Locate the cell with the specified text and output its (x, y) center coordinate. 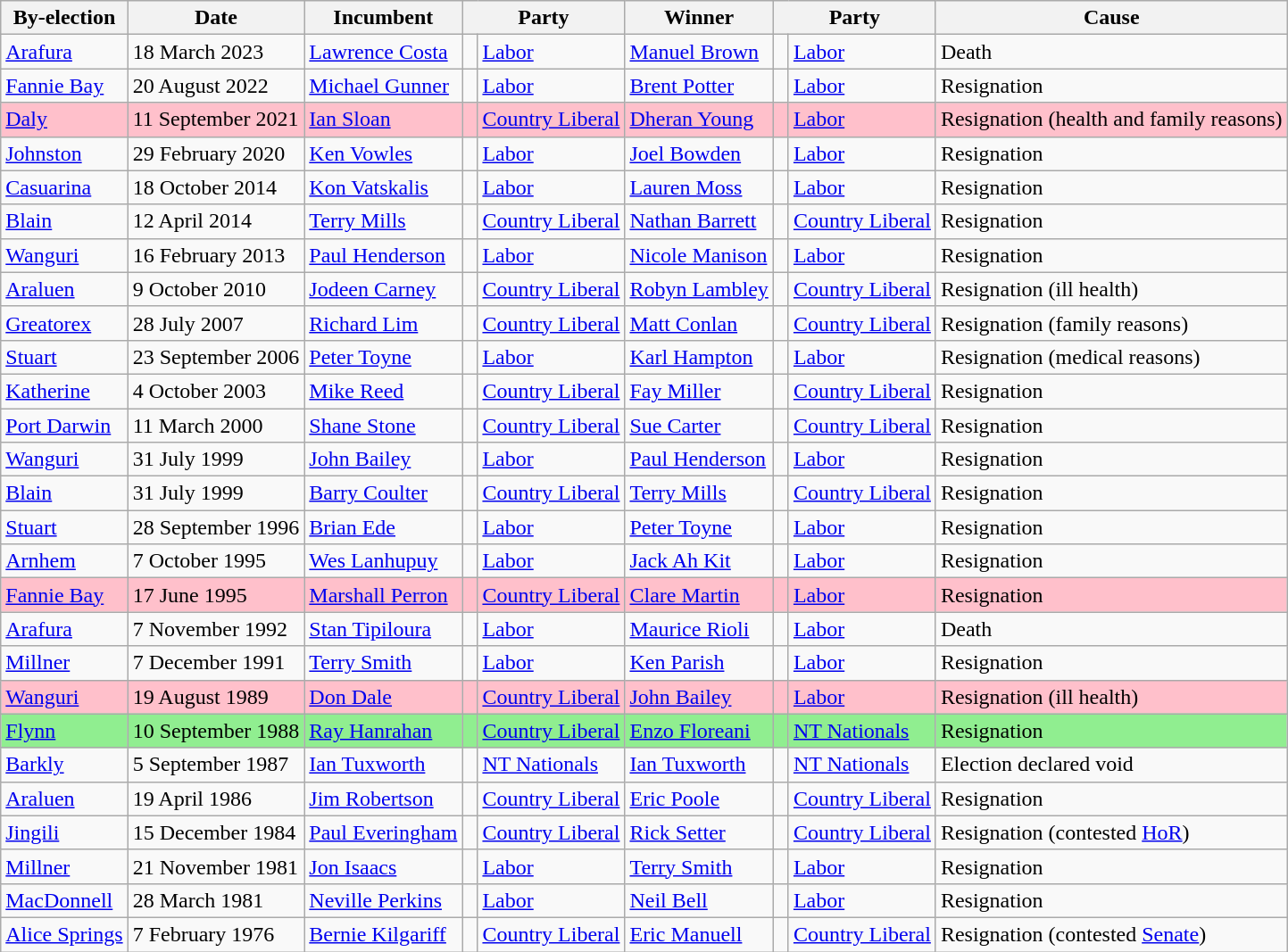
MacDonnell (64, 900)
7 February 1976 (216, 934)
Ken Vowles (384, 153)
28 September 1996 (216, 527)
Manuel Brown (699, 52)
Jack Ah Kit (699, 561)
28 March 1981 (216, 900)
Matt Conlan (699, 323)
Clare Martin (699, 595)
Eric Manuell (699, 934)
Ken Parish (699, 663)
Ray Hanrahan (384, 731)
Richard Lim (384, 323)
Jim Robertson (384, 799)
Robyn Lambley (699, 289)
Katherine (64, 391)
Resignation (medical reasons) (1111, 357)
15 December 1984 (216, 832)
Bernie Kilgariff (384, 934)
Brent Potter (699, 86)
Jon Isaacs (384, 866)
Nathan Barrett (699, 221)
7 December 1991 (216, 663)
28 July 2007 (216, 323)
Ian Sloan (384, 120)
Neil Bell (699, 900)
Mike Reed (384, 391)
Port Darwin (64, 426)
Jingili (64, 832)
Resignation (family reasons) (1111, 323)
5 September 1987 (216, 765)
Nicole Manison (699, 255)
Alice Springs (64, 934)
Sue Carter (699, 426)
Resignation (contested HoR) (1111, 832)
Rick Setter (699, 832)
20 August 2022 (216, 86)
Jodeen Carney (384, 289)
Resignation (contested Senate) (1111, 934)
Wes Lanhupuy (384, 561)
Resignation (health and family reasons) (1111, 120)
12 April 2014 (216, 221)
Greatorex (64, 323)
Fay Miller (699, 391)
19 August 1989 (216, 697)
Maurice Rioli (699, 629)
29 February 2020 (216, 153)
21 November 1981 (216, 866)
Marshall Perron (384, 595)
Arnhem (64, 561)
10 September 1988 (216, 731)
Joel Bowden (699, 153)
7 November 1992 (216, 629)
Paul Everingham (384, 832)
9 October 2010 (216, 289)
Winner (699, 18)
Shane Stone (384, 426)
Barry Coulter (384, 493)
Brian Ede (384, 527)
Cause (1111, 18)
Flynn (64, 731)
Stan Tipiloura (384, 629)
By-election (64, 18)
Casuarina (64, 187)
19 April 1986 (216, 799)
Incumbent (384, 18)
Michael Gunner (384, 86)
16 February 2013 (216, 255)
Neville Perkins (384, 900)
Johnston (64, 153)
17 June 1995 (216, 595)
Eric Poole (699, 799)
Lauren Moss (699, 187)
7 October 1995 (216, 561)
Daly (64, 120)
23 September 2006 (216, 357)
Lawrence Costa (384, 52)
Election declared void (1111, 765)
Kon Vatskalis (384, 187)
11 September 2021 (216, 120)
Barkly (64, 765)
Dheran Young (699, 120)
18 March 2023 (216, 52)
Enzo Floreani (699, 731)
4 October 2003 (216, 391)
Don Dale (384, 697)
Date (216, 18)
Karl Hampton (699, 357)
18 October 2014 (216, 187)
11 March 2000 (216, 426)
